Determine the (X, Y) coordinate at the center of the cell enclosing the given text.  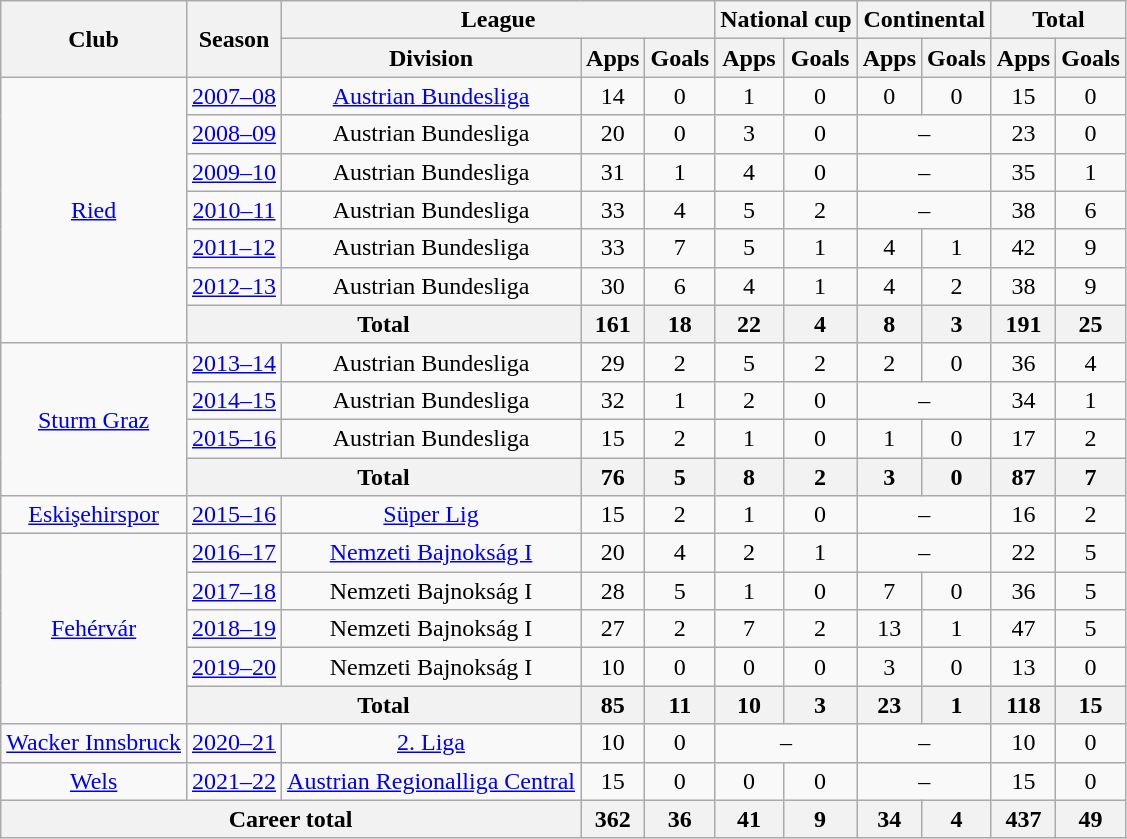
32 (613, 400)
2011–12 (234, 248)
87 (1023, 477)
2019–20 (234, 667)
Division (432, 58)
25 (1091, 324)
2010–11 (234, 210)
2018–19 (234, 629)
Career total (291, 819)
30 (613, 286)
League (498, 20)
Wels (94, 781)
2017–18 (234, 591)
2020–21 (234, 743)
41 (749, 819)
Sturm Graz (94, 419)
17 (1023, 438)
31 (613, 172)
Ried (94, 210)
191 (1023, 324)
76 (613, 477)
2012–13 (234, 286)
27 (613, 629)
Season (234, 39)
Austrian Regionalliga Central (432, 781)
Wacker Innsbruck (94, 743)
18 (680, 324)
29 (613, 362)
Eskişehirspor (94, 515)
118 (1023, 705)
National cup (786, 20)
Süper Lig (432, 515)
2021–22 (234, 781)
85 (613, 705)
35 (1023, 172)
2016–17 (234, 553)
2013–14 (234, 362)
2. Liga (432, 743)
47 (1023, 629)
Fehérvár (94, 629)
2009–10 (234, 172)
42 (1023, 248)
161 (613, 324)
2014–15 (234, 400)
28 (613, 591)
Continental (924, 20)
Club (94, 39)
16 (1023, 515)
362 (613, 819)
11 (680, 705)
437 (1023, 819)
14 (613, 96)
49 (1091, 819)
2008–09 (234, 134)
2007–08 (234, 96)
